Identify which cell holds the provided text, then report its [X, Y] central coordinate. 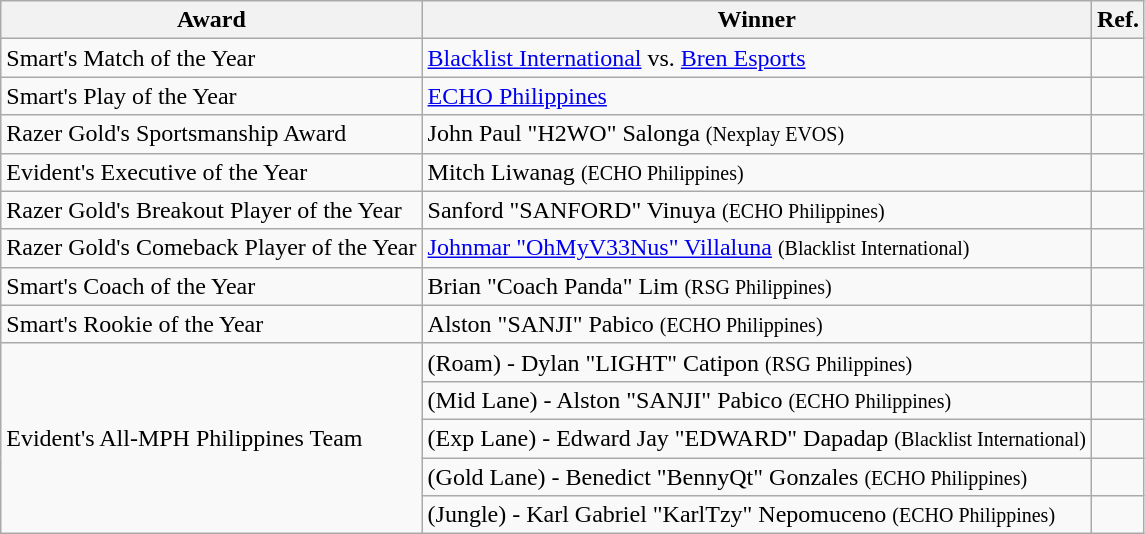
John Paul "H2WO" Salonga (Nexplay EVOS) [756, 134]
Brian "Coach Panda" Lim (RSG Philippines) [756, 286]
(Jungle) - Karl Gabriel "KarlTzy" Nepomuceno (ECHO Philippines) [756, 515]
Award [212, 20]
(Gold Lane) - Benedict "BennyQt" Gonzales (ECHO Philippines) [756, 477]
ECHO Philippines [756, 96]
Winner [756, 20]
Blacklist International vs. Bren Esports [756, 58]
Razer Gold's Comeback Player of the Year [212, 248]
Smart's Play of the Year [212, 96]
Smart's Coach of the Year [212, 286]
Razer Gold's Breakout Player of the Year [212, 210]
Mitch Liwanag (ECHO Philippines) [756, 172]
Sanford "SANFORD" Vinuya (ECHO Philippines) [756, 210]
Evident's Executive of the Year [212, 172]
Evident's All-MPH Philippines Team [212, 438]
Ref. [1118, 20]
(Roam) - Dylan "LIGHT" Catipon (RSG Philippines) [756, 362]
(Mid Lane) - Alston "SANJI" Pabico (ECHO Philippines) [756, 400]
Alston "SANJI" Pabico (ECHO Philippines) [756, 324]
Johnmar "OhMyV33Nus" Villaluna (Blacklist International) [756, 248]
Smart's Match of the Year [212, 58]
Smart's Rookie of the Year [212, 324]
(Exp Lane) - Edward Jay "EDWARD" Dapadap (Blacklist International) [756, 438]
Razer Gold's Sportsmanship Award [212, 134]
